Extract the [x, y] coordinate from the center of the cell holding the provided text.  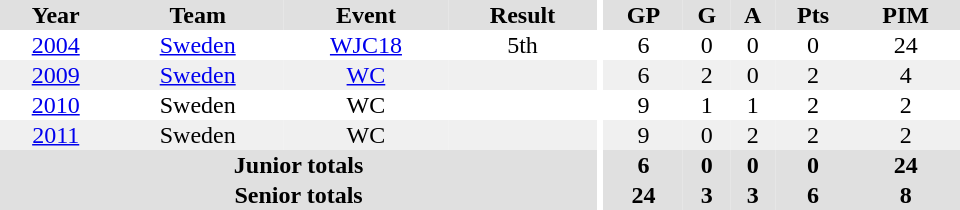
Senior totals [298, 195]
Event [366, 15]
Result [522, 15]
Team [198, 15]
GP [644, 15]
Junior totals [298, 165]
2009 [56, 75]
8 [906, 195]
4 [906, 75]
WJC18 [366, 45]
2004 [56, 45]
PIM [906, 15]
G [706, 15]
A [752, 15]
5th [522, 45]
2010 [56, 105]
2011 [56, 135]
Year [56, 15]
Pts [813, 15]
